Return the [X, Y] coordinate for the center point of the cell that contains the specified text.  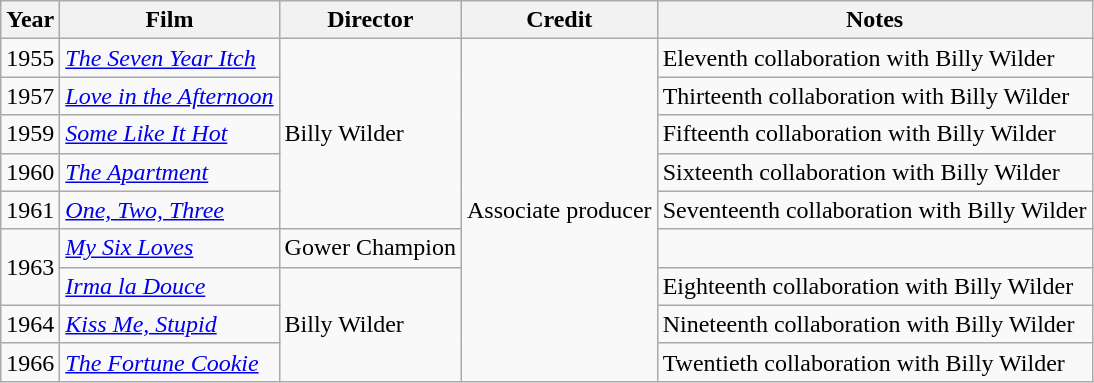
1966 [30, 362]
1961 [30, 210]
1963 [30, 267]
Fifteenth collaboration with Billy Wilder [874, 134]
Some Like It Hot [170, 134]
1959 [30, 134]
My Six Loves [170, 248]
Thirteenth collaboration with Billy Wilder [874, 96]
One, Two, Three [170, 210]
Eighteenth collaboration with Billy Wilder [874, 286]
Twentieth collaboration with Billy Wilder [874, 362]
Kiss Me, Stupid [170, 324]
Nineteenth collaboration with Billy Wilder [874, 324]
Year [30, 20]
Seventeenth collaboration with Billy Wilder [874, 210]
Notes [874, 20]
The Seven Year Itch [170, 58]
The Fortune Cookie [170, 362]
Film [170, 20]
Associate producer [559, 210]
Eleventh collaboration with Billy Wilder [874, 58]
Gower Champion [370, 248]
Irma la Douce [170, 286]
1957 [30, 96]
1960 [30, 172]
Director [370, 20]
The Apartment [170, 172]
Love in the Afternoon [170, 96]
Sixteenth collaboration with Billy Wilder [874, 172]
Credit [559, 20]
1955 [30, 58]
1964 [30, 324]
